Determine the [x, y] coordinate at the center of the cell enclosing the given text.  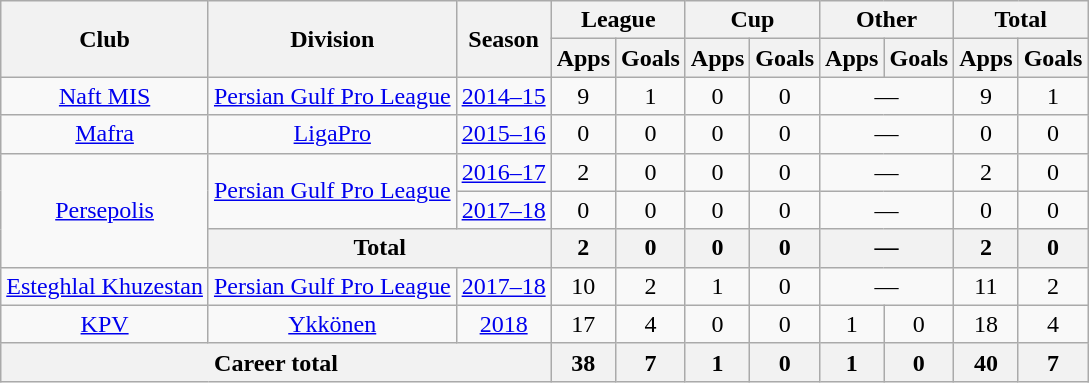
2015–16 [504, 134]
Other [887, 20]
Ykkönen [332, 324]
Naft MIS [105, 96]
2016–17 [504, 172]
Career total [276, 362]
LigaPro [332, 134]
40 [986, 362]
Club [105, 39]
2018 [504, 324]
Cup [752, 20]
18 [986, 324]
38 [583, 362]
11 [986, 286]
Persepolis [105, 210]
Mafra [105, 134]
2014–15 [504, 96]
KPV [105, 324]
10 [583, 286]
Season [504, 39]
17 [583, 324]
Esteghlal Khuzestan [105, 286]
League [618, 20]
Division [332, 39]
